Detect which cell encompasses the target text, then output its [x, y] center coordinate. 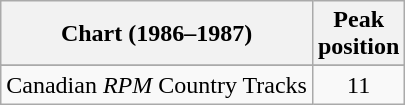
Peakposition [358, 34]
11 [358, 85]
Chart (1986–1987) [157, 34]
Canadian RPM Country Tracks [157, 85]
